Search for the cell housing the specified text and yield its [X, Y] center coordinate. 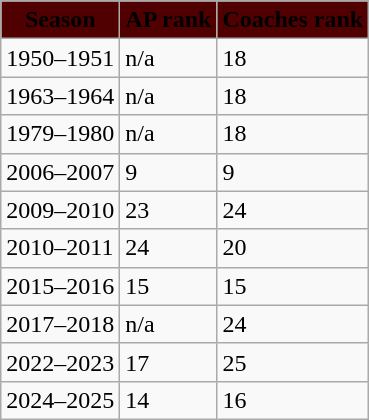
2022–2023 [60, 362]
25 [293, 362]
14 [168, 400]
20 [293, 248]
2006–2007 [60, 172]
AP rank [168, 20]
17 [168, 362]
16 [293, 400]
23 [168, 210]
Coaches rank [293, 20]
1950–1951 [60, 58]
1979–1980 [60, 134]
2009–2010 [60, 210]
2017–2018 [60, 324]
2015–2016 [60, 286]
2024–2025 [60, 400]
2010–2011 [60, 248]
Season [60, 20]
1963–1964 [60, 96]
